Locate the cell with the specified text and output its [x, y] center coordinate. 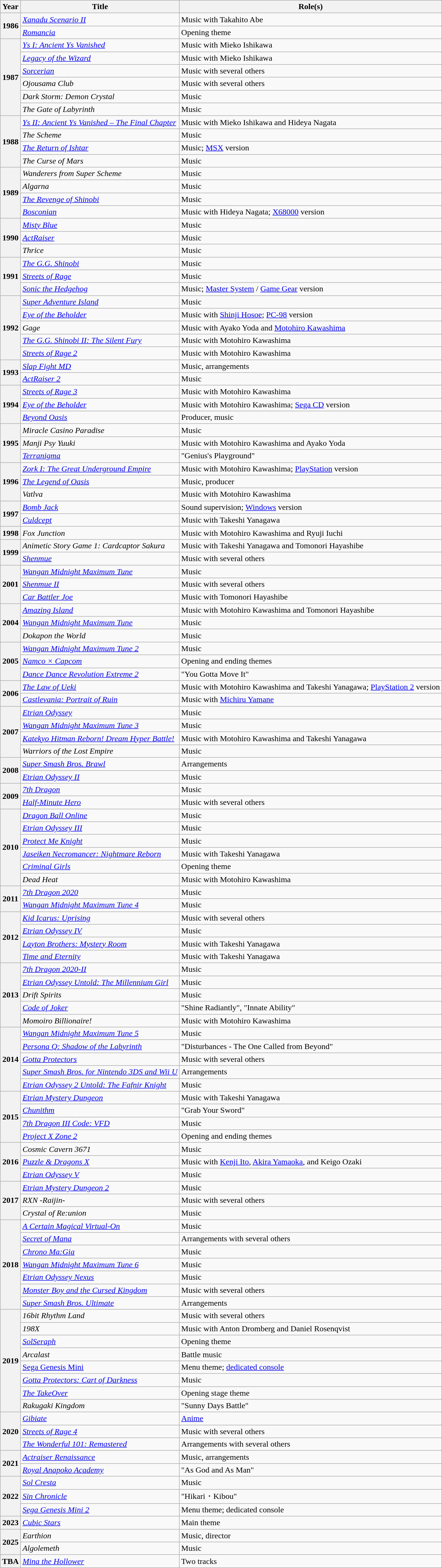
Super Adventure Island [100, 302]
Cubic Stars [100, 1523]
Music with Motohiro Kawashima and Tomonori Hayashibe [311, 610]
Legacy of the Wizard [100, 58]
Gotta Protectors: Cart of Darkness [100, 1380]
Bomb Jack [100, 507]
Streets of Rage [100, 276]
Music with Motohiro Kawashima; PlayStation version [311, 469]
A Certain Magical Virtual-On [100, 1226]
Wanderers from Super Scheme [100, 174]
1998 [10, 533]
Music with Tomonori Hayashibe [311, 597]
Manji Psy Yuuki [100, 443]
Etrian Mystery Dungeon [100, 1098]
Etrian Mystery Dungeon 2 [100, 1187]
Music with Motohiro Kawashima and Ryuji Iuchi [311, 533]
Gotta Protectors [100, 1059]
2015 [10, 1117]
Dead Heat [100, 879]
Etrian Odyssey III [100, 828]
Sega Genesis Mini [100, 1367]
2018 [10, 1265]
Music with Motohiro Kawashima; Sega CD version [311, 405]
SolSeraph [100, 1341]
Streets of Rage 2 [100, 353]
Etrian Odyssey II [100, 777]
Algarna [100, 186]
1999 [10, 552]
1989 [10, 193]
Thrice [100, 251]
The G.G. Shinobi II: The Silent Fury [100, 340]
Battle music [311, 1354]
Wangan Midnight Maximum Tune 6 [100, 1265]
Protect Me Knight [100, 841]
2013 [10, 995]
2008 [10, 770]
Arcalast [100, 1354]
Music with Mieko Ishikawa and Hideya Nagata [311, 122]
Sol Cresta [100, 1483]
Streets of Rage 4 [100, 1431]
Cosmic Cavern 3671 [100, 1149]
Music with Motohiro Kawashima and Ayako Yoda [311, 443]
Shenmue II [100, 584]
Music; Master System / Game Gear version [311, 289]
Rakugaki Kingdom [100, 1406]
2014 [10, 1059]
1993 [10, 372]
Gage [100, 327]
Dark Storm: Demon Crystal [100, 96]
2022 [10, 1497]
TBA [10, 1561]
Mina the Hollower [100, 1561]
Code of Joker [100, 1008]
2020 [10, 1431]
Chunithm [100, 1110]
Time and Eternity [100, 956]
Terranigma [100, 456]
16bit Rhythm Land [100, 1316]
Drift Spirits [100, 995]
1990 [10, 238]
Persona Q: Shadow of the Labyrinth [100, 1046]
Xanadu Scenario II [100, 20]
2006 [10, 693]
1992 [10, 327]
2004 [10, 623]
1995 [10, 443]
Wangan Midnight Maximum Tune 5 [100, 1034]
Monster Boy and the Cursed Kingdom [100, 1290]
Animetic Story Game 1: Cardcaptor Sakura [100, 546]
The Law of Ueki [100, 687]
Ys I: Ancient Ys Vanished [100, 45]
Gibiate [100, 1419]
2010 [10, 847]
7th Dragon III Code: VFD [100, 1123]
Music, producer [311, 482]
Ys II: Ancient Ys Vanished – The Final Chapter [100, 122]
7th Dragon 2020-II [100, 969]
Royal Anapoko Academy [100, 1470]
Slap Fight MD [100, 366]
Main theme [311, 1523]
Etrian Odyssey Nexus [100, 1277]
Dokapon the World [100, 636]
Wangan Midnight Maximum Tune 3 [100, 725]
The Curse of Mars [100, 161]
7th Dragon 2020 [100, 892]
2005 [10, 661]
The Legend of Oasis [100, 482]
Earthion [100, 1536]
Sorcerian [100, 71]
Music with Hideya Nagata; X68000 version [311, 212]
Culdcept [100, 520]
2001 [10, 584]
Dragon Ball Online [100, 815]
"Hikari・Kibou" [311, 1497]
Sound supervision; Windows version [311, 507]
Criminal Girls [100, 867]
Kid Icarus: Uprising [100, 918]
Etrian Odyssey Untold: The Millennium Girl [100, 982]
Momoiro Billionaire! [100, 1021]
Project X Zone 2 [100, 1136]
2023 [10, 1523]
2016 [10, 1162]
2012 [10, 937]
Crystal of Re:union [100, 1213]
Two tracks [311, 1561]
1997 [10, 514]
Half-Minute Hero [100, 803]
Music with Michiru Yamane [311, 700]
Etrian Odyssey 2 Untold: The Fafnir Knight [100, 1085]
1987 [10, 77]
Super Smash Bros. Ultimate [100, 1303]
Bosconian [100, 212]
2009 [10, 796]
Miracle Casino Paradise [100, 430]
Castlevania: Portrait of Ruin [100, 700]
Romancia [100, 32]
Year [10, 7]
Wangan Midnight Maximum Tune 2 [100, 648]
Music with Motohiro Kawashima and Takeshi Yanagawa; PlayStation 2 version [311, 687]
Etrian Odyssey IV [100, 931]
Music with Kenji Ito, Akira Yamaoka, and Keigo Ozaki [311, 1162]
RXN -Raijin- [100, 1200]
2011 [10, 899]
"Shine Radiantly", "Innate Ability" [311, 1008]
Jaseiken Necromancer: Nightmare Reborn [100, 854]
Fox Junction [100, 533]
Warriors of the Lost Empire [100, 751]
The Wonderful 101: Remastered [100, 1444]
Music with Anton Dromberg and Daniel Rosenqvist [311, 1329]
2017 [10, 1200]
Sin Chronicle [100, 1497]
The TakeOver [100, 1393]
Sega Genesis Mini 2 [100, 1510]
Super Smash Bros. Brawl [100, 764]
Etrian Odyssey [100, 713]
Anime [311, 1419]
ActRaiser 2 [100, 379]
Streets of Rage 3 [100, 392]
"Sunny Days Battle" [311, 1406]
Music with Motohiro Kawashima and Takeshi Yanagawa [311, 738]
1994 [10, 405]
The G.G. Shinobi [100, 263]
Shenmue [100, 558]
ActRaiser [100, 238]
Misty Blue [100, 225]
The Scheme [100, 135]
"You Gotta Move It" [311, 674]
Namco × Capcom [100, 661]
Role(s) [311, 7]
Puzzle & Dragons X [100, 1162]
198X [100, 1329]
Etrian Odyssey V [100, 1174]
1988 [10, 141]
The Gate of Labyrinth [100, 109]
Chrono Ma:Gia [100, 1252]
Wangan Midnight Maximum Tune 4 [100, 905]
"Genius's Playground" [311, 456]
Car Battler Joe [100, 597]
Sonic the Hedgehog [100, 289]
1986 [10, 26]
Opening stage theme [311, 1393]
2007 [10, 732]
Katekyo Hitman Reborn! Dream Hyper Battle! [100, 738]
Producer, music [311, 417]
Amazing Island [100, 610]
2025 [10, 1542]
Vatlva [100, 494]
Music with Shinji Hosoe; PC-98 version [311, 315]
"Grab Your Sword" [311, 1110]
Beyond Oasis [100, 417]
The Return of Ishtar [100, 148]
Music, director [311, 1536]
Secret of Mana [100, 1239]
Zork I: The Great Underground Empire [100, 469]
Ojousama Club [100, 84]
Music; MSX version [311, 148]
Dance Dance Revolution Extreme 2 [100, 674]
The Revenge of Shinobi [100, 199]
Algolemeth [100, 1548]
2021 [10, 1463]
Layton Brothers: Mystery Room [100, 943]
"As God and As Man" [311, 1470]
Music with Ayako Yoda and Motohiro Kawashima [311, 327]
Music with Takeshi Yanagawa and Tomonori Hayashibe [311, 546]
Title [100, 7]
"Disturbances - The One Called from Beyond" [311, 1046]
7th Dragon [100, 790]
1991 [10, 276]
Super Smash Bros. for Nintendo 3DS and Wii U [100, 1072]
Music with Takahito Abe [311, 20]
1996 [10, 482]
Actraiser Renaissance [100, 1457]
2019 [10, 1361]
